Locate the cell with the specified text and output its [x, y] center coordinate. 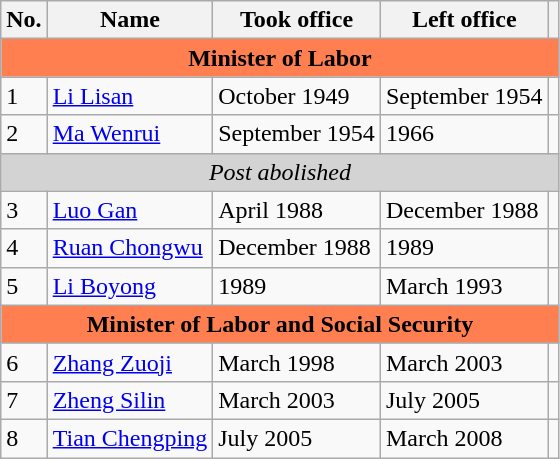
2 [24, 134]
Minister of Labor and Social Security [280, 324]
3 [24, 210]
1 [24, 96]
6 [24, 362]
Tian Chengping [130, 438]
Took office [297, 20]
Zheng Silin [130, 400]
8 [24, 438]
March 1993 [464, 286]
March 2008 [464, 438]
5 [24, 286]
Name [130, 20]
No. [24, 20]
Ruan Chongwu [130, 248]
Left office [464, 20]
Post abolished [280, 172]
Li Boyong [130, 286]
1966 [464, 134]
Ma Wenrui [130, 134]
Luo Gan [130, 210]
Zhang Zuoji [130, 362]
Minister of Labor [280, 58]
April 1988 [297, 210]
7 [24, 400]
4 [24, 248]
March 1998 [297, 362]
Li Lisan [130, 96]
October 1949 [297, 96]
